Capture the cell that displays the provided text and extract its [x, y] central coordinate. 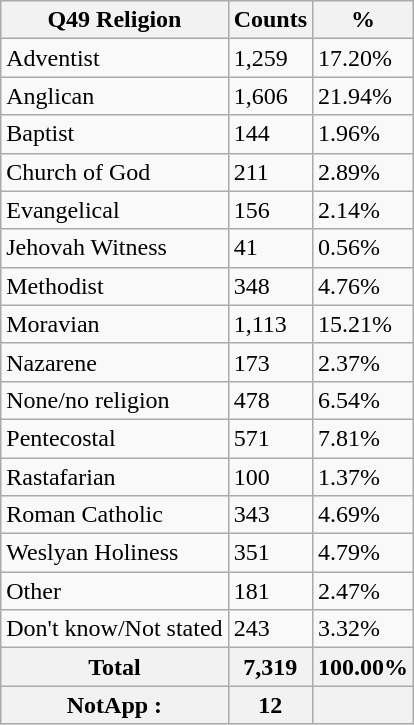
343 [270, 515]
100 [270, 477]
NotApp : [114, 705]
Counts [270, 20]
351 [270, 553]
4.69% [364, 515]
211 [270, 172]
Weslyan Holiness [114, 553]
100.00% [364, 667]
21.94% [364, 96]
None/no religion [114, 400]
0.56% [364, 248]
2.14% [364, 210]
Other [114, 591]
17.20% [364, 58]
7,319 [270, 667]
1.96% [364, 134]
156 [270, 210]
Adventist [114, 58]
Q49 Religion [114, 20]
2.89% [364, 172]
7.81% [364, 438]
2.37% [364, 362]
243 [270, 629]
15.21% [364, 324]
Methodist [114, 286]
Don't know/Not stated [114, 629]
1,606 [270, 96]
571 [270, 438]
Evangelical [114, 210]
1,259 [270, 58]
% [364, 20]
Total [114, 667]
144 [270, 134]
348 [270, 286]
Church of God [114, 172]
Rastafarian [114, 477]
Anglican [114, 96]
4.79% [364, 553]
6.54% [364, 400]
1.37% [364, 477]
Moravian [114, 324]
3.32% [364, 629]
173 [270, 362]
12 [270, 705]
478 [270, 400]
41 [270, 248]
2.47% [364, 591]
Pentecostal [114, 438]
Jehovah Witness [114, 248]
1,113 [270, 324]
Roman Catholic [114, 515]
Baptist [114, 134]
181 [270, 591]
4.76% [364, 286]
Nazarene [114, 362]
